Output the [X, Y] coordinate of the center of the cell containing the given text.  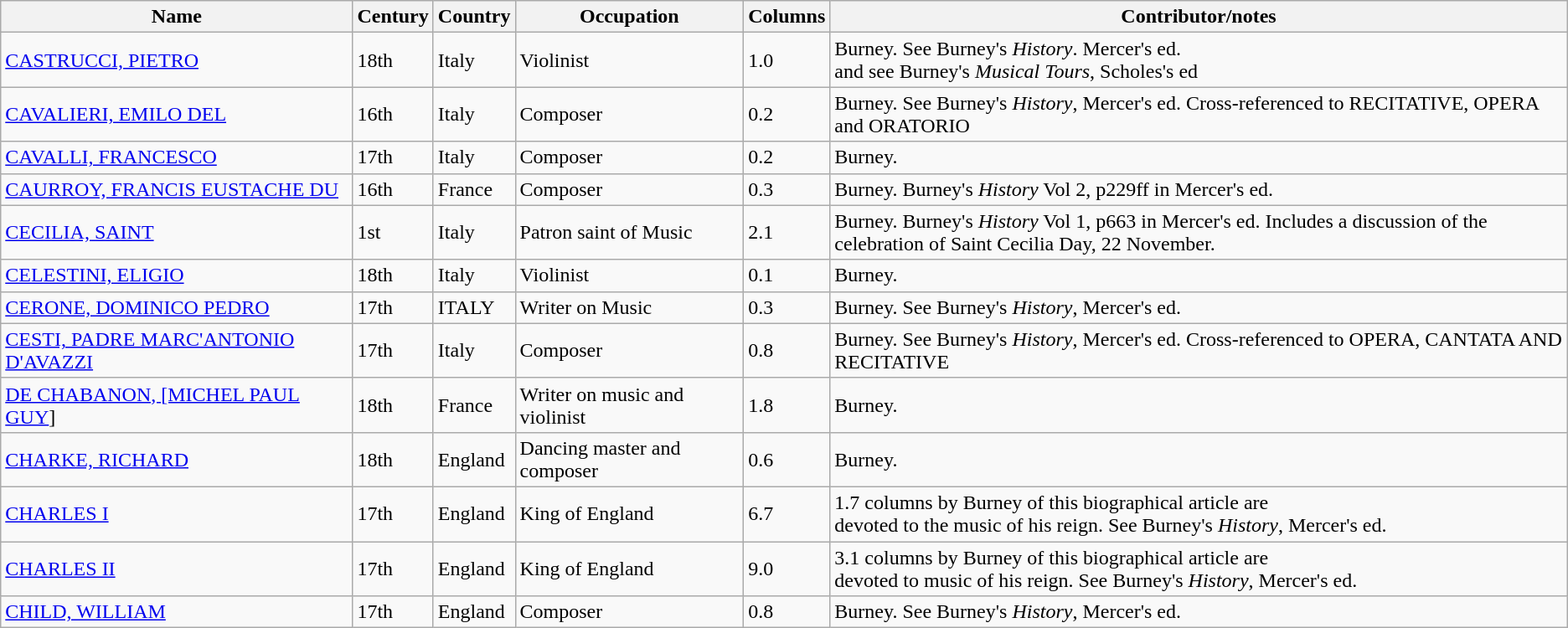
1.8 [787, 405]
ITALY [474, 307]
3.1 columns by Burney of this biographical article aredevoted to music of his reign. See Burney's History, Mercer's ed. [1199, 568]
Dancing master and composer [630, 459]
Writer on music and violinist [630, 405]
Burney. See Burney's History. Mercer's ed.and see Burney's Musical Tours, Scholes's ed [1199, 60]
Name [177, 17]
CESTI, PADRE MARC'ANTONIO D'AVAZZI [177, 350]
CHARLES II [177, 568]
CECILIA, SAINT [177, 233]
0.6 [787, 459]
CAURROY, FRANCIS EUSTACHE DU [177, 189]
CELESTINI, ELIGIO [177, 275]
Century [393, 17]
CAVALIERI, EMILO DEL [177, 114]
CHARKE, RICHARD [177, 459]
Contributor/notes [1199, 17]
1.7 columns by Burney of this biographical article aredevoted to the music of his reign. See Burney's History, Mercer's ed. [1199, 514]
Burney. See Burney's History, Mercer's ed. Cross-referenced to RECITATIVE, OPERA and ORATORIO [1199, 114]
0.1 [787, 275]
DE CHABANON, [MICHEL PAUL GUY] [177, 405]
Writer on Music [630, 307]
Occupation [630, 17]
1.0 [787, 60]
CHILD, WILLIAM [177, 612]
Patron saint of Music [630, 233]
Burney. Burney's History Vol 2, p229ff in Mercer's ed. [1199, 189]
CERONE, DOMINICO PEDRO [177, 307]
Burney. Burney's History Vol 1, p663 in Mercer's ed. Includes a discussion of thecelebration of Saint Cecilia Day, 22 November. [1199, 233]
CAVALLI, FRANCESCO [177, 157]
Columns [787, 17]
Burney. See Burney's History, Mercer's ed. Cross-referenced to OPERA, CANTATA AND RECITATIVE [1199, 350]
Country [474, 17]
6.7 [787, 514]
CASTRUCCI, PIETRO [177, 60]
9.0 [787, 568]
CHARLES I [177, 514]
1st [393, 233]
2.1 [787, 233]
